Search for the cell housing the specified text and yield its (x, y) center coordinate. 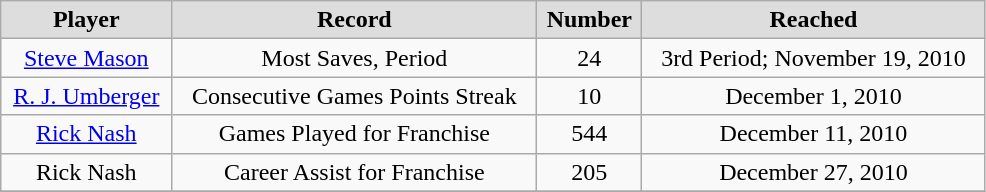
Player (86, 20)
24 (590, 58)
Record (354, 20)
Career Assist for Franchise (354, 172)
Games Played for Franchise (354, 134)
December 1, 2010 (814, 96)
Consecutive Games Points Streak (354, 96)
Most Saves, Period (354, 58)
544 (590, 134)
10 (590, 96)
December 11, 2010 (814, 134)
3rd Period; November 19, 2010 (814, 58)
Number (590, 20)
R. J. Umberger (86, 96)
December 27, 2010 (814, 172)
Reached (814, 20)
205 (590, 172)
Steve Mason (86, 58)
